Identify which cell holds the provided text, then report its (X, Y) central coordinate. 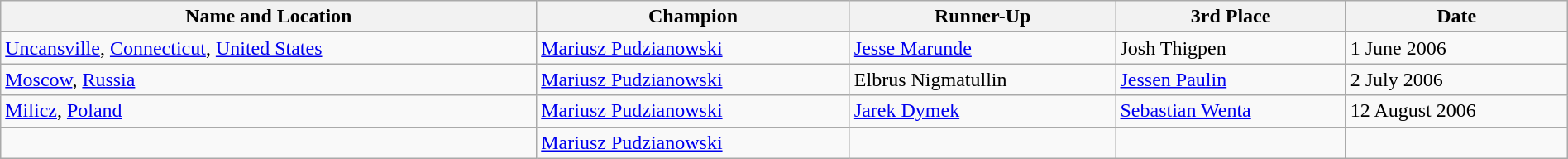
Elbrus Nigmatullin (982, 79)
Champion (693, 17)
1 June 2006 (1456, 48)
2 July 2006 (1456, 79)
Jesse Marunde (982, 48)
Uncansville, Connecticut, United States (269, 48)
12 August 2006 (1456, 111)
Jessen Paulin (1231, 79)
Milicz, Poland (269, 111)
Jarek Dymek (982, 111)
Sebastian Wenta (1231, 111)
Runner-Up (982, 17)
Josh Thigpen (1231, 48)
3rd Place (1231, 17)
Date (1456, 17)
Name and Location (269, 17)
Moscow, Russia (269, 79)
